Identify which cell holds the provided text, then report its (x, y) central coordinate. 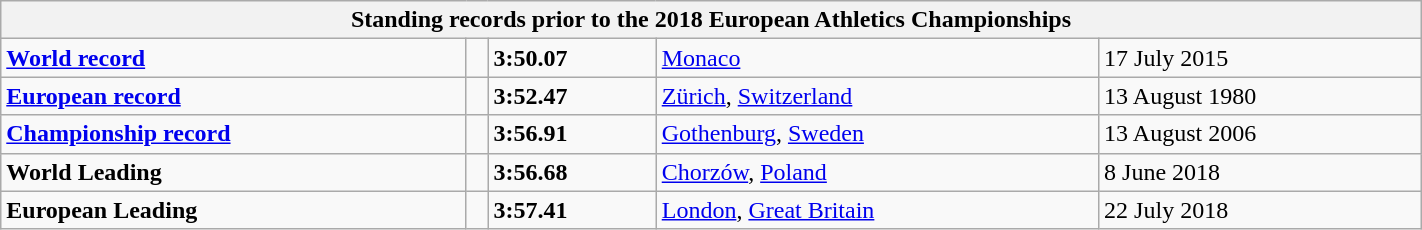
Championship record (234, 134)
3:57.41 (572, 210)
Standing records prior to the 2018 European Athletics Championships (711, 20)
London, Great Britain (877, 210)
European record (234, 96)
13 August 1980 (1260, 96)
3:50.07 (572, 58)
13 August 2006 (1260, 134)
World record (234, 58)
Zürich, Switzerland (877, 96)
22 July 2018 (1260, 210)
Gothenburg, Sweden (877, 134)
World Leading (234, 172)
Monaco (877, 58)
3:56.91 (572, 134)
Chorzów, Poland (877, 172)
3:56.68 (572, 172)
European Leading (234, 210)
8 June 2018 (1260, 172)
17 July 2015 (1260, 58)
3:52.47 (572, 96)
